Search for the cell housing the specified text and yield its [x, y] center coordinate. 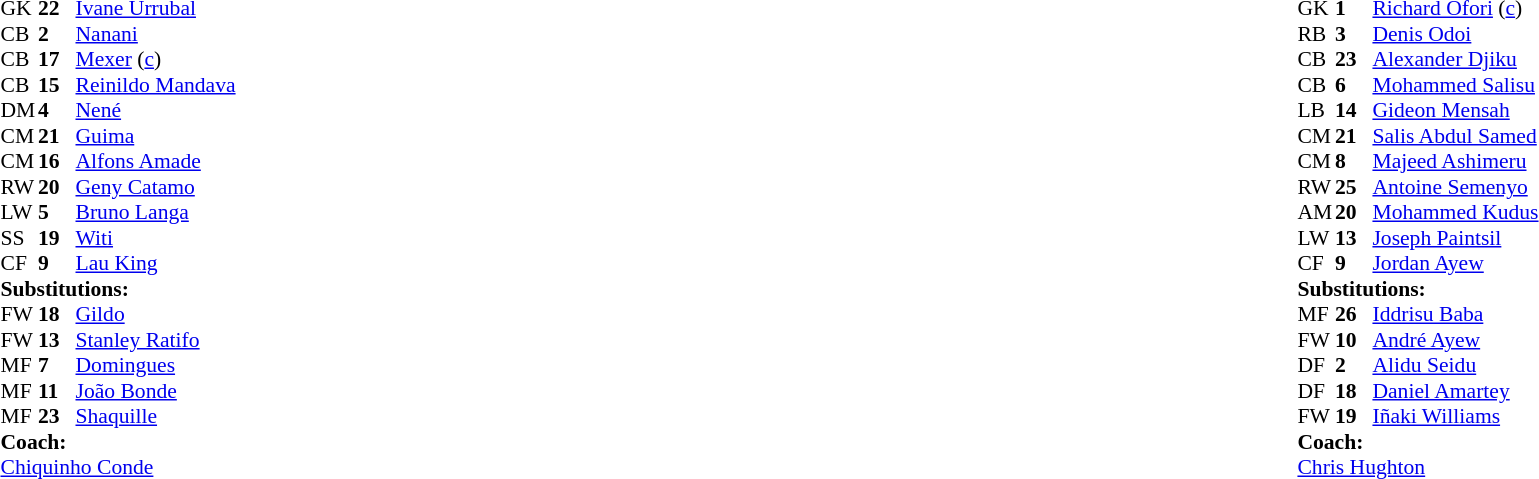
Alexander Djiku [1455, 59]
Denis Odoi [1455, 34]
8 [1354, 161]
Mohammed Kudus [1455, 213]
5 [57, 213]
Alfons Amade [156, 161]
Jordan Ayew [1455, 263]
Mohammed Salisu [1455, 85]
Salis Abdul Samed [1455, 136]
Mexer (c) [156, 59]
AM [1316, 213]
16 [57, 161]
Majeed Ashimeru [1455, 161]
Bruno Langa [156, 213]
26 [1354, 315]
Geny Catamo [156, 187]
14 [1354, 111]
Guima [156, 136]
Nené [156, 111]
LB [1316, 111]
10 [1354, 340]
Shaquille [156, 417]
Iñaki Williams [1455, 417]
4 [57, 111]
17 [57, 59]
6 [1354, 85]
15 [57, 85]
3 [1354, 34]
Iddrisu Baba [1455, 315]
Domingues [156, 365]
Lau King [156, 263]
7 [57, 365]
DM [19, 111]
Reinildo Mandava [156, 85]
Daniel Amartey [1455, 391]
SS [19, 238]
25 [1354, 187]
Gideon Mensah [1455, 111]
RB [1316, 34]
Gildo [156, 315]
11 [57, 391]
Witi [156, 238]
André Ayew [1455, 340]
Stanley Ratifo [156, 340]
Antoine Semenyo [1455, 187]
Alidu Seidu [1455, 365]
Nanani [156, 34]
Joseph Paintsil [1455, 238]
João Bonde [156, 391]
